Locate the cell with the specified text and output its [X, Y] center coordinate. 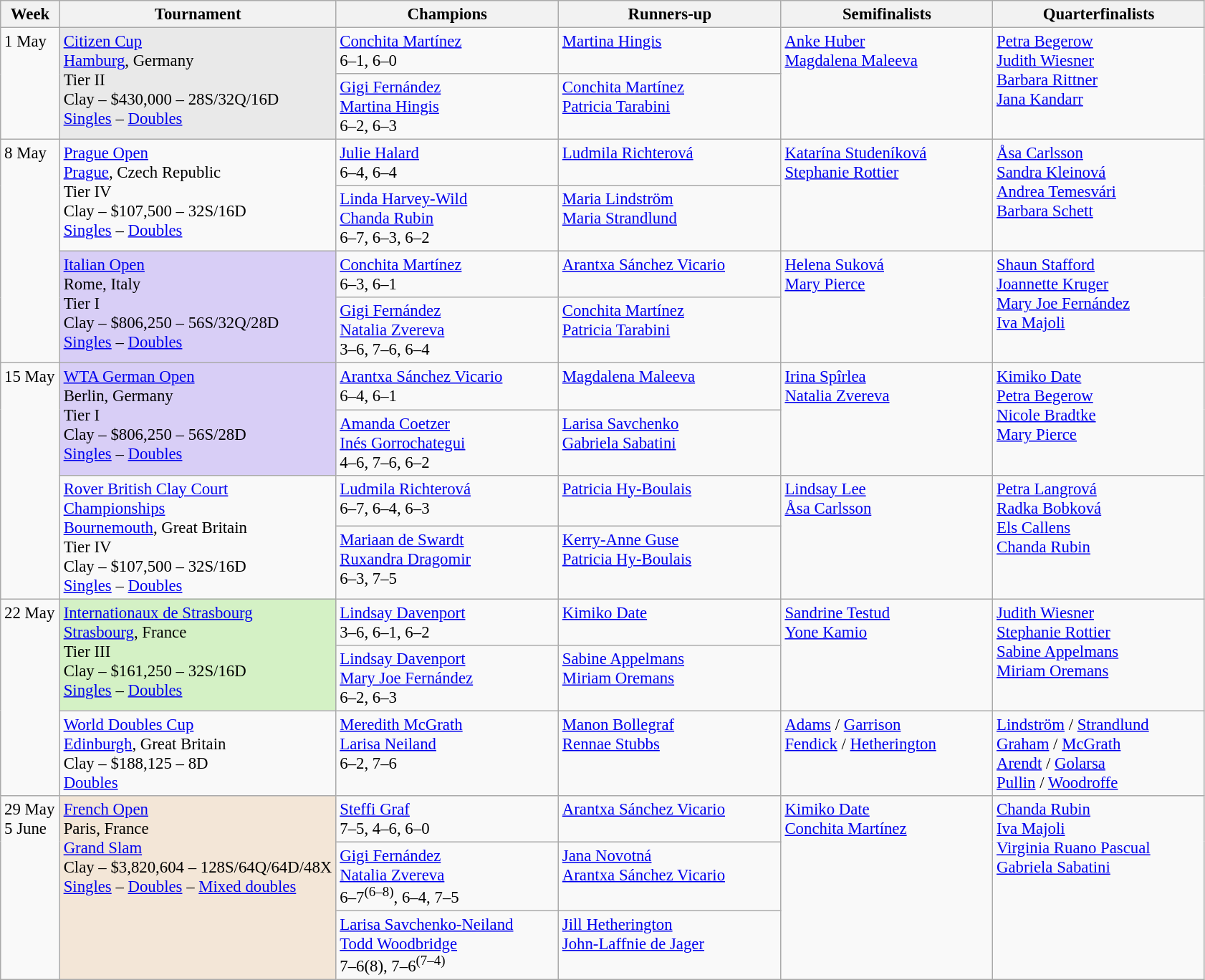
Jana Novotná Arantxa Sánchez Vicario [671, 876]
Lindsay Lee Åsa Carlsson [887, 537]
Petra Langrová Radka Bobková Els Callens Chanda Rubin [1099, 537]
Prague Open Prague, Czech Republic Tier IV Clay – $107,500 – 32S/16D Singles – Doubles [198, 196]
Kerry-Anne Guse Patricia Hy-Boulais [671, 563]
Irina Spîrlea Natalia Zvereva [887, 419]
WTA German Open Berlin, Germany Tier I Clay – $806,250 – 56S/28D Singles – Doubles [198, 419]
Week [30, 14]
Shaun Stafford Joannette Kruger Mary Joe Fernández Iva Majoli [1099, 307]
Ludmila Richterová [671, 163]
Gigi Fernández Natalia Zvereva 3–6, 7–6, 6–4 [447, 331]
Runners-up [671, 14]
Petra Begerow Judith Wiesner Barbara Rittner Jana Kandarr [1099, 84]
Lindsay Davenport Mary Joe Fernández6–2, 6–3 [447, 678]
Internationaux de Strasbourg Strasbourg, France Tier III Clay – $161,250 – 32S/16D Singles – Doubles [198, 655]
Kimiko Date [671, 622]
29 May5 June [30, 888]
Sandrine Testud Yone Kamio [887, 655]
Quarterfinalists [1099, 14]
Lindsay Davenport3–6, 6–1, 6–2 [447, 622]
1 May [30, 84]
Kimiko Date Petra Begerow Nicole Bradtke Mary Pierce [1099, 419]
Conchita Martínez6–1, 6–0 [447, 52]
Larisa Savchenko Gabriela Sabatini [671, 443]
Judith Wiesner Stephanie Rottier Sabine Appelmans Miriam Oremans [1099, 655]
Helena Suková Mary Pierce [887, 307]
Citizen Cup Hamburg, Germany Tier II Clay – $430,000 – 28S/32Q/16D Singles – Doubles [198, 84]
Kimiko Date Conchita Martínez [887, 888]
Conchita Martínez6–3, 6–1 [447, 275]
Patricia Hy-Boulais [671, 500]
Arantxa Sánchez Vicario6–4, 6–1 [447, 387]
Jill Hetherington John-Laffnie de Jager [671, 945]
Gigi Fernández Natalia Zvereva6–7(6–8), 6–4, 7–5 [447, 876]
Tournament [198, 14]
Magdalena Maleeva [671, 387]
15 May [30, 481]
Champions [447, 14]
Steffi Graf7–5, 4–6, 6–0 [447, 820]
Italian Open Rome, Italy Tier I Clay – $806,250 – 56S/32Q/28DSingles – Doubles [198, 307]
Meredith McGrath Larisa Neiland6–2, 7–6 [447, 754]
Maria Lindström Maria Strandlund [671, 218]
Sabine Appelmans Miriam Oremans [671, 678]
Rover British Clay Court Championships Bournemouth, Great Britain Tier IV Clay – $107,500 – 32S/16D Singles – Doubles [198, 537]
Larisa Savchenko-Neiland Todd Woodbridge7–6(8), 7–6(7–4) [447, 945]
Chanda Rubin Iva Majoli Virginia Ruano Pascual Gabriela Sabatini [1099, 888]
Ludmila Richterová6–7, 6–4, 6–3 [447, 500]
Martina Hingis [671, 52]
World Doubles Cup Edinburgh, Great BritainClay – $188,125 – 8DDoubles [198, 754]
Linda Harvey-Wild Chanda Rubin6–7, 6–3, 6–2 [447, 218]
8 May [30, 251]
Lindström / Strandlund Graham / McGrath Arendt / Golarsa Pullin / Woodroffe [1099, 754]
Manon Bollegraf Rennae Stubbs [671, 754]
Åsa Carlsson Sandra Kleinová Andrea Temesvári Barbara Schett [1099, 196]
Gigi Fernández Martina Hingis6–2, 6–3 [447, 107]
Julie Halard6–4, 6–4 [447, 163]
Adams / Garrison Fendick / Hetherington [887, 754]
Katarína Studeníková Stephanie Rottier [887, 196]
French Open Paris, France Grand Slam Clay – $3,820,604 – 128S/64Q/64D/48X Singles – Doubles – Mixed doubles [198, 888]
Amanda Coetzer Inés Gorrochategui 4–6, 7–6, 6–2 [447, 443]
Anke Huber Magdalena Maleeva [887, 84]
Mariaan de Swardt Ruxandra Dragomir6–3, 7–5 [447, 563]
22 May [30, 698]
Semifinalists [887, 14]
